Capture the cell that displays the provided text and extract its [X, Y] central coordinate. 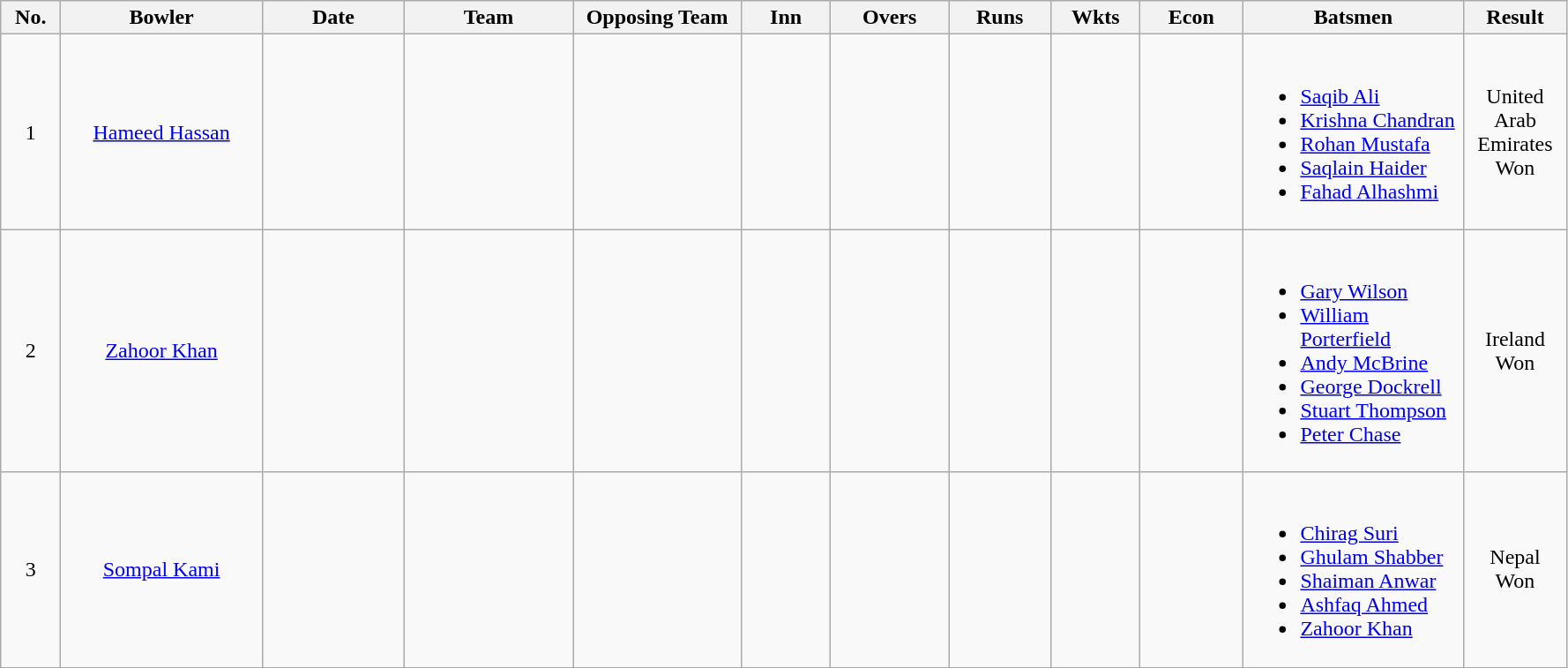
Date [333, 18]
Result [1515, 18]
Batsmen [1353, 18]
Opposing Team [658, 18]
Sompal Kami [162, 570]
Econ [1191, 18]
United Arab Emirates Won [1515, 132]
1 [31, 132]
2 [31, 351]
Wkts [1095, 18]
No. [31, 18]
Nepal Won [1515, 570]
Inn [787, 18]
Chirag SuriGhulam ShabberShaiman AnwarAshfaq AhmedZahoor Khan [1353, 570]
Runs [1000, 18]
Saqib AliKrishna ChandranRohan MustafaSaqlain HaiderFahad Alhashmi [1353, 132]
Gary WilsonWilliam PorterfieldAndy McBrineGeorge DockrellStuart ThompsonPeter Chase [1353, 351]
Zahoor Khan [162, 351]
3 [31, 570]
Overs [890, 18]
Team [489, 18]
Ireland Won [1515, 351]
Bowler [162, 18]
Hameed Hassan [162, 132]
